Pinpoint the cell where the given text exists, returning its [x, y] midpoint coordinate. 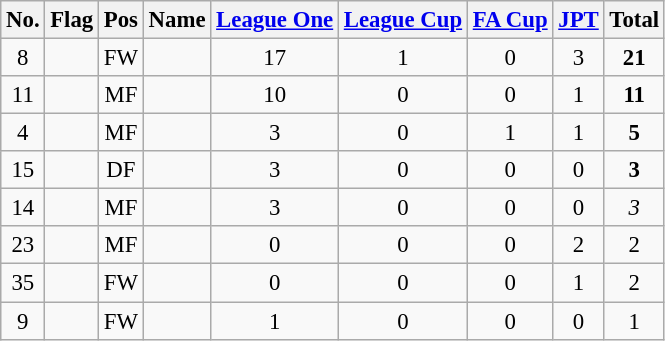
23 [23, 245]
League One [275, 20]
No. [23, 20]
Total [634, 20]
League Cup [402, 20]
DF [122, 170]
15 [23, 170]
Flag [72, 20]
21 [634, 58]
17 [275, 58]
Name [177, 20]
5 [634, 133]
JPT [578, 20]
Pos [122, 20]
4 [23, 133]
8 [23, 58]
9 [23, 321]
35 [23, 283]
10 [275, 95]
14 [23, 208]
FA Cup [510, 20]
